Capture the cell that displays the provided text and extract its [X, Y] central coordinate. 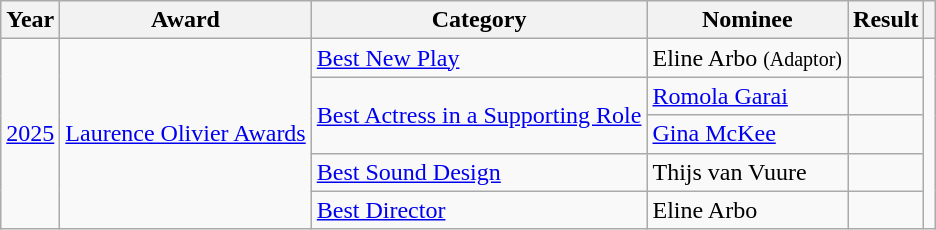
Best New Play [479, 58]
Gina McKee [748, 134]
Nominee [748, 20]
Result [886, 20]
Year [30, 20]
Best Director [479, 210]
Award [186, 20]
Category [479, 20]
Best Actress in a Supporting Role [479, 115]
Eline Arbo (Adaptor) [748, 58]
Best Sound Design [479, 172]
Thijs van Vuure [748, 172]
Laurence Olivier Awards [186, 134]
Romola Garai [748, 96]
Eline Arbo [748, 210]
2025 [30, 134]
